Capture the cell that displays the provided text and extract its (X, Y) central coordinate. 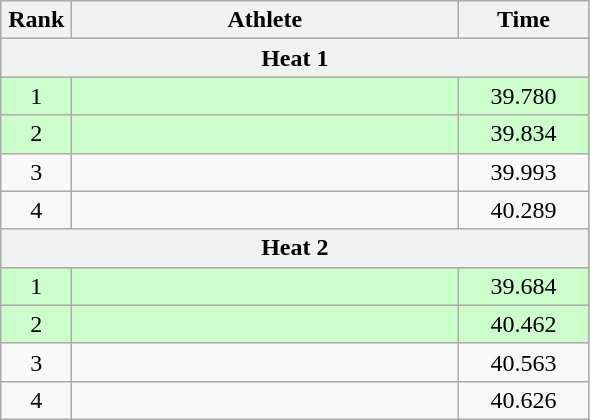
40.462 (524, 324)
Time (524, 20)
39.780 (524, 96)
Heat 1 (295, 58)
40.626 (524, 400)
40.563 (524, 362)
39.684 (524, 286)
Rank (36, 20)
Athlete (265, 20)
39.834 (524, 134)
Heat 2 (295, 248)
40.289 (524, 210)
39.993 (524, 172)
